Pinpoint the cell where the given text exists, returning its (X, Y) midpoint coordinate. 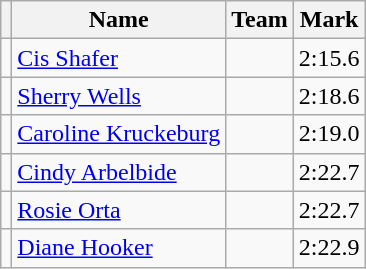
Team (260, 20)
Cindy Arbelbide (119, 172)
Cis Shafer (119, 58)
Name (119, 20)
Diane Hooker (119, 248)
2:22.9 (329, 248)
Sherry Wells (119, 96)
Mark (329, 20)
Caroline Kruckeburg (119, 134)
Rosie Orta (119, 210)
2:19.0 (329, 134)
2:15.6 (329, 58)
2:18.6 (329, 96)
